Locate the cell with the specified text and output its [x, y] center coordinate. 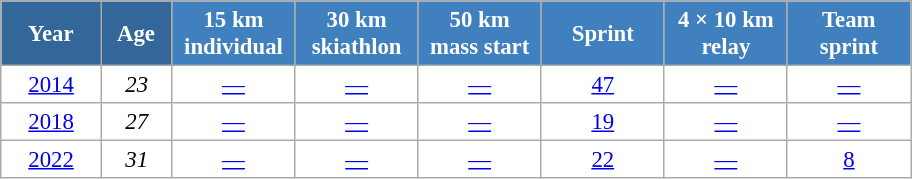
23 [136, 85]
2014 [52, 85]
15 km individual [234, 34]
2018 [52, 122]
Sprint [602, 34]
Year [52, 34]
2022 [52, 160]
4 × 10 km relay [726, 34]
8 [848, 160]
50 km mass start [480, 34]
30 km skiathlon [356, 34]
Team sprint [848, 34]
31 [136, 160]
22 [602, 160]
19 [602, 122]
47 [602, 85]
27 [136, 122]
Age [136, 34]
